Return the (x, y) coordinate for the center point of the cell that contains the specified text.  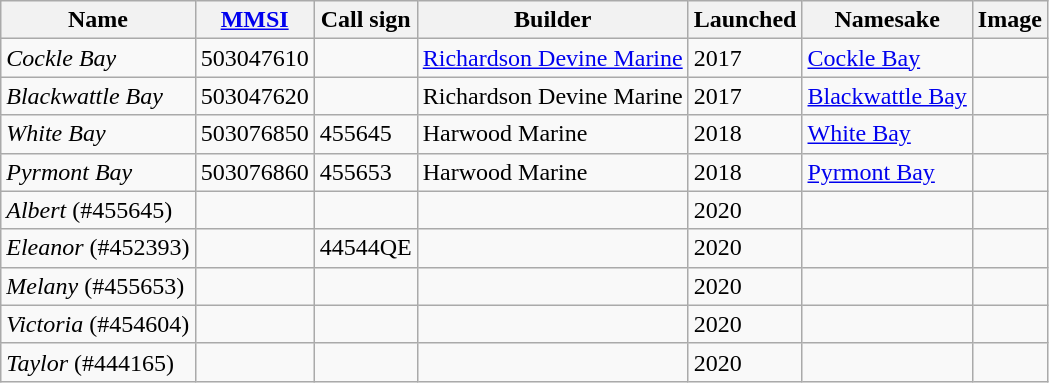
Name (98, 20)
Eleanor (#452393) (98, 248)
Taylor (#444165) (98, 362)
Image (1010, 20)
Melany (#455653) (98, 286)
44544QE (366, 248)
Albert (#455645) (98, 210)
Victoria (#454604) (98, 324)
Call sign (366, 20)
503076860 (254, 172)
Builder (552, 20)
503076850 (254, 134)
455645 (366, 134)
503047620 (254, 96)
Namesake (887, 20)
503047610 (254, 58)
Launched (745, 20)
MMSI (254, 20)
455653 (366, 172)
